Provide the [x, y] coordinate of the cell's center where the given text is located.  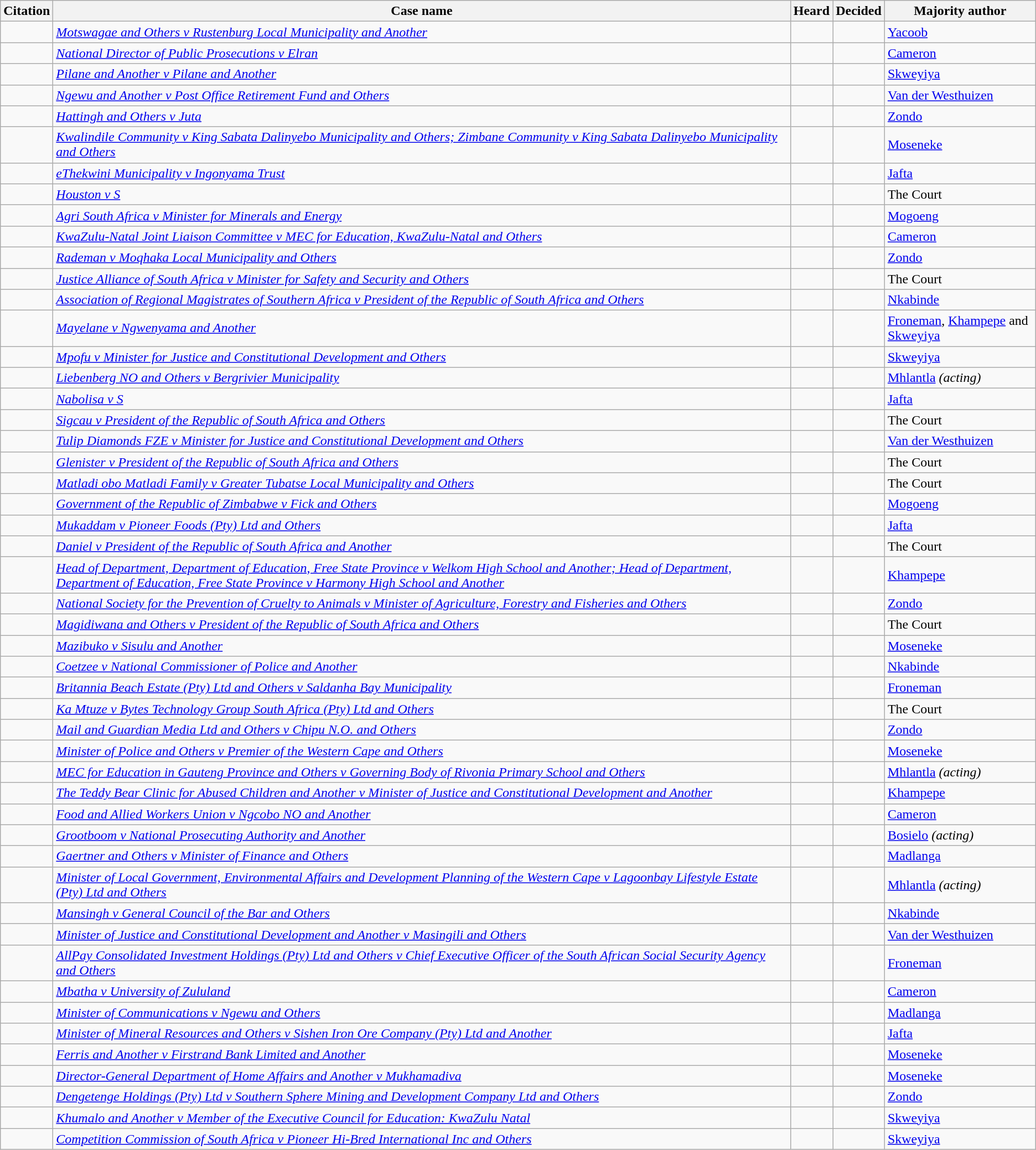
Mukaddam v Pioneer Foods (Pty) Ltd and Others [422, 525]
Agri South Africa v Minister for Minerals and Energy [422, 215]
Ngewu and Another v Post Office Retirement Fund and Others [422, 95]
eThekwini Municipality v Ingonyama Trust [422, 173]
Association of Regional Magistrates of Southern Africa v President of the Republic of South Africa and Others [422, 300]
Justice Alliance of South Africa v Minister for Safety and Security and Others [422, 278]
Glenister v President of the Republic of South Africa and Others [422, 462]
AllPay Consolidated Investment Holdings (Pty) Ltd and Others v Chief Executive Officer of the South African Social Security Agency and Others [422, 963]
Kwalindile Community v King Sabata Dalinyebo Municipality and Others; Zimbane Community v King Sabata Dalinyebo Municipality and Others [422, 145]
Citation [27, 11]
Dengetenge Holdings (Pty) Ltd v Southern Sphere Mining and Development Company Ltd and Others [422, 1097]
Coetzee v National Commissioner of Police and Another [422, 667]
Mayelane v Ngwenyama and Another [422, 329]
Daniel v President of the Republic of South Africa and Another [422, 546]
Britannia Beach Estate (Pty) Ltd and Others v Saldanha Bay Municipality [422, 688]
Minister of Communications v Ngewu and Others [422, 1012]
Nabolisa v S [422, 399]
Motswagae and Others v Rustenburg Local Municipality and Another [422, 32]
Ferris and Another v Firstrand Bank Limited and Another [422, 1055]
Minister of Mineral Resources and Others v Sishen Iron Ore Company (Pty) Ltd and Another [422, 1034]
KwaZulu-Natal Joint Liaison Committee v MEC for Education, KwaZulu-Natal and Others [422, 236]
Majority author [960, 11]
Mail and Guardian Media Ltd and Others v Chipu N.O. and Others [422, 730]
Mbatha v University of Zululand [422, 991]
Decided [859, 11]
Mansingh v General Council of the Bar and Others [422, 913]
Bosielo (acting) [960, 835]
Hattingh and Others v Juta [422, 116]
Tulip Diamonds FZE v Minister for Justice and Constitutional Development and Others [422, 441]
Magidiwana and Others v President of the Republic of South Africa and Others [422, 624]
Pilane and Another v Pilane and Another [422, 74]
Grootboom v National Prosecuting Authority and Another [422, 835]
Minister of Justice and Constitutional Development and Another v Masingili and Others [422, 934]
Sigcau v President of the Republic of South Africa and Others [422, 420]
Liebenberg NO and Others v Bergrivier Municipality [422, 378]
Mazibuko v Sisulu and Another [422, 646]
Minister of Police and Others v Premier of the Western Cape and Others [422, 751]
Competition Commission of South Africa v Pioneer Hi-Bred International Inc and Others [422, 1139]
Heard [811, 11]
The Teddy Bear Clinic for Abused Children and Another v Minister of Justice and Constitutional Development and Another [422, 793]
National Director of Public Prosecutions v Elran [422, 53]
MEC for Education in Gauteng Province and Others v Governing Body of Rivonia Primary School and Others [422, 772]
Ka Mtuze v Bytes Technology Group South Africa (Pty) Ltd and Others [422, 709]
Froneman, Khampepe and Skweyiya [960, 329]
Houston v S [422, 194]
Rademan v Moqhaka Local Municipality and Others [422, 257]
Matladi obo Matladi Family v Greater Tubatse Local Municipality and Others [422, 483]
Director-General Department of Home Affairs and Another v Mukhamadiva [422, 1076]
Khumalo and Another v Member of the Executive Council for Education: KwaZulu Natal [422, 1118]
Yacoob [960, 32]
Case name [422, 11]
Government of the Republic of Zimbabwe v Fick and Others [422, 504]
Mpofu v Minister for Justice and Constitutional Development and Others [422, 357]
Gaertner and Others v Minister of Finance and Others [422, 856]
Minister of Local Government, Environmental Affairs and Development Planning of the Western Cape v Lagoonbay Lifestyle Estate (Pty) Ltd and Others [422, 884]
National Society for the Prevention of Cruelty to Animals v Minister of Agriculture, Forestry and Fisheries and Others [422, 603]
Food and Allied Workers Union v Ngcobo NO and Another [422, 814]
